Locate the cell with the specified text and output its [x, y] center coordinate. 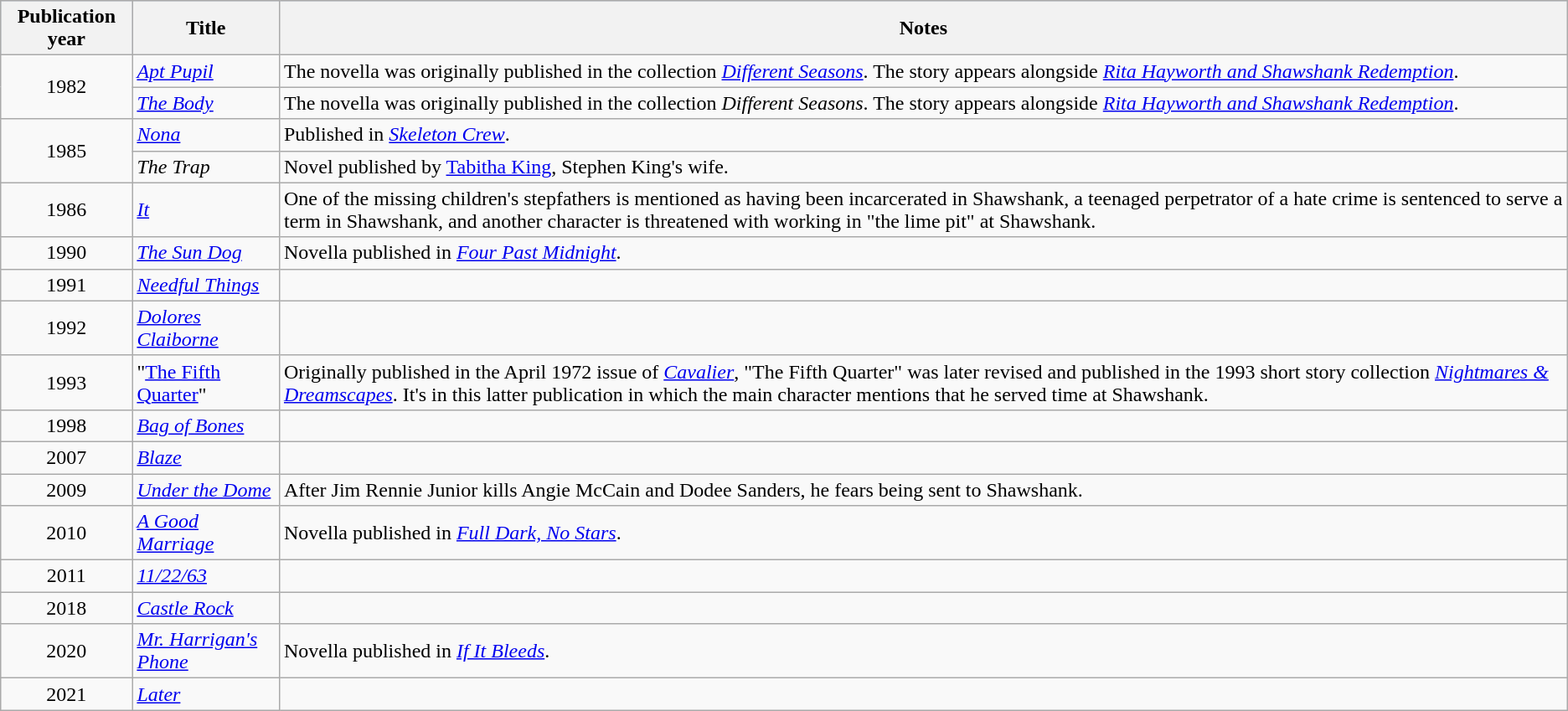
After Jim Rennie Junior kills Angie McCain and Dodee Sanders, he fears being sent to Shawshank. [923, 490]
2010 [67, 533]
2011 [67, 576]
2009 [67, 490]
1990 [67, 253]
Novel published by Tabitha King, Stephen King's wife. [923, 167]
1993 [67, 382]
2018 [67, 608]
Castle Rock [206, 608]
Title [206, 28]
The Body [206, 103]
1992 [67, 328]
Later [206, 694]
11/22/63 [206, 576]
Novella published in Full Dark, No Stars. [923, 533]
Needful Things [206, 285]
Blaze [206, 457]
Bag of Bones [206, 425]
1985 [67, 151]
1991 [67, 285]
Published in Skeleton Crew. [923, 135]
Nona [206, 135]
Notes [923, 28]
Novella published in If It Bleeds. [923, 652]
Publication year [67, 28]
Apt Pupil [206, 71]
Dolores Claiborne [206, 328]
A Good Marriage [206, 533]
1986 [67, 209]
The Sun Dog [206, 253]
The Trap [206, 167]
1998 [67, 425]
It [206, 209]
Under the Dome [206, 490]
"The Fifth Quarter" [206, 382]
Mr. Harrigan's Phone [206, 652]
1982 [67, 87]
2020 [67, 652]
2021 [67, 694]
Novella published in Four Past Midnight. [923, 253]
2007 [67, 457]
